Locate the cell with the specified text and output its [x, y] center coordinate. 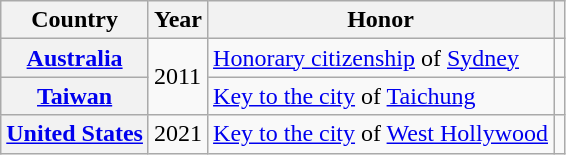
Australia [75, 58]
Key to the city of West Hollywood [381, 134]
Key to the city of Taichung [381, 96]
2021 [178, 134]
2011 [178, 77]
Honor [381, 20]
Taiwan [75, 96]
United States [75, 134]
Honorary citizenship of Sydney [381, 58]
Country [75, 20]
Year [178, 20]
